Determine the [X, Y] coordinate at the center of the cell enclosing the given text.  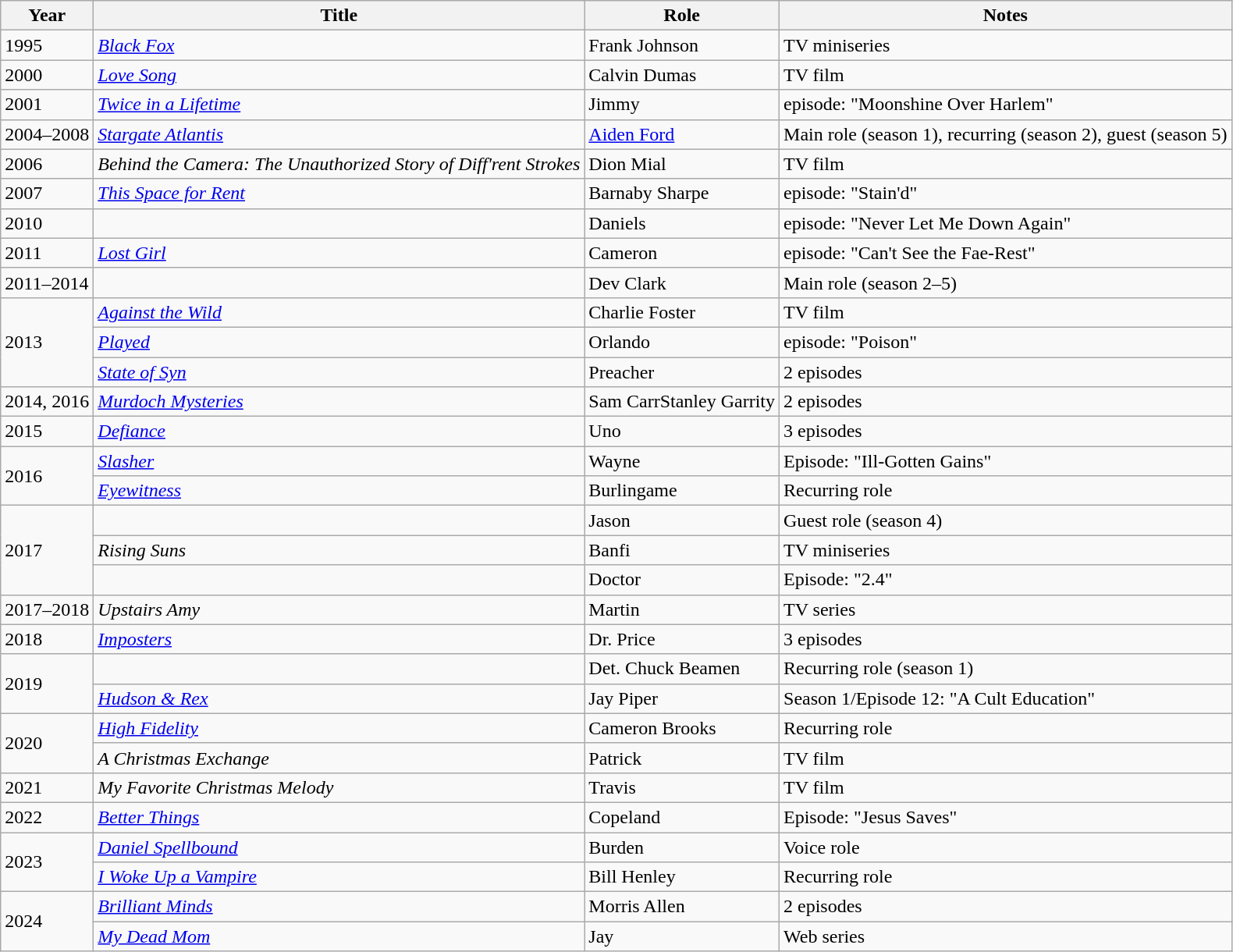
2007 [47, 194]
Imposters [339, 639]
Burlingame [682, 491]
2011 [47, 253]
Wayne [682, 461]
2010 [47, 223]
2004–2008 [47, 134]
Daniels [682, 223]
Web series [1006, 936]
Preacher [682, 372]
Sam CarrStanley Garrity [682, 402]
Uno [682, 432]
I Woke Up a Vampire [339, 877]
Banfi [682, 550]
Jimmy [682, 105]
2018 [47, 639]
My Dead Mom [339, 936]
Travis [682, 787]
Main role (season 1), recurring (season 2), guest (season 5) [1006, 134]
Cameron Brooks [682, 728]
Behind the Camera: The Unauthorized Story of Diff'rent Strokes [339, 164]
Hudson & Rex [339, 698]
Better Things [339, 817]
Brilliant Minds [339, 907]
2014, 2016 [47, 402]
Eyewitness [339, 491]
2019 [47, 684]
Voice role [1006, 847]
2000 [47, 75]
My Favorite Christmas Melody [339, 787]
1995 [47, 45]
2024 [47, 922]
Episode: "2.4" [1006, 580]
Dion Mial [682, 164]
Doctor [682, 580]
Martin [682, 609]
Charlie Foster [682, 312]
2017 [47, 550]
2015 [47, 432]
Recurring role (season 1) [1006, 669]
Jay Piper [682, 698]
episode: "Moonshine Over Harlem" [1006, 105]
Slasher [339, 461]
episode: "Stain'd" [1006, 194]
A Christmas Exchange [339, 758]
Upstairs Amy [339, 609]
Jason [682, 520]
Main role (season 2–5) [1006, 282]
Year [47, 16]
2006 [47, 164]
Murdoch Mysteries [339, 402]
Twice in a Lifetime [339, 105]
Patrick [682, 758]
2022 [47, 817]
Bill Henley [682, 877]
Orlando [682, 342]
Defiance [339, 432]
Role [682, 16]
TV series [1006, 609]
State of Syn [339, 372]
Lost Girl [339, 253]
Love Song [339, 75]
High Fidelity [339, 728]
Season 1/Episode 12: "A Cult Education" [1006, 698]
2020 [47, 743]
Episode: "Jesus Saves" [1006, 817]
Dev Clark [682, 282]
2001 [47, 105]
2023 [47, 861]
Det. Chuck Beamen [682, 669]
Jay [682, 936]
2013 [47, 342]
Daniel Spellbound [339, 847]
Stargate Atlantis [339, 134]
Black Fox [339, 45]
Morris Allen [682, 907]
Calvin Dumas [682, 75]
Barnaby Sharpe [682, 194]
Played [339, 342]
2017–2018 [47, 609]
Guest role (season 4) [1006, 520]
Burden [682, 847]
2021 [47, 787]
Cameron [682, 253]
2016 [47, 476]
Rising Suns [339, 550]
Aiden Ford [682, 134]
Title [339, 16]
Copeland [682, 817]
episode: "Never Let Me Down Again" [1006, 223]
2011–2014 [47, 282]
episode: "Poison" [1006, 342]
Frank Johnson [682, 45]
Notes [1006, 16]
episode: "Can't See the Fae-Rest" [1006, 253]
This Space for Rent [339, 194]
Against the Wild [339, 312]
Dr. Price [682, 639]
Episode: "Ill-Gotten Gains" [1006, 461]
